Return (x, y) of the center of cell containing provided text 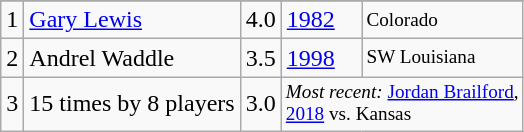
15 times by 8 players (132, 104)
3 (12, 104)
1 (12, 20)
4.0 (260, 20)
2 (12, 58)
1998 (322, 58)
Colorado (442, 20)
SW Louisiana (442, 58)
Gary Lewis (132, 20)
3.5 (260, 58)
Andrel Waddle (132, 58)
1982 (322, 20)
3.0 (260, 104)
Most recent: Jordan Brailford,2018 vs. Kansas (402, 104)
